Locate the cell with the specified text and output its (X, Y) center coordinate. 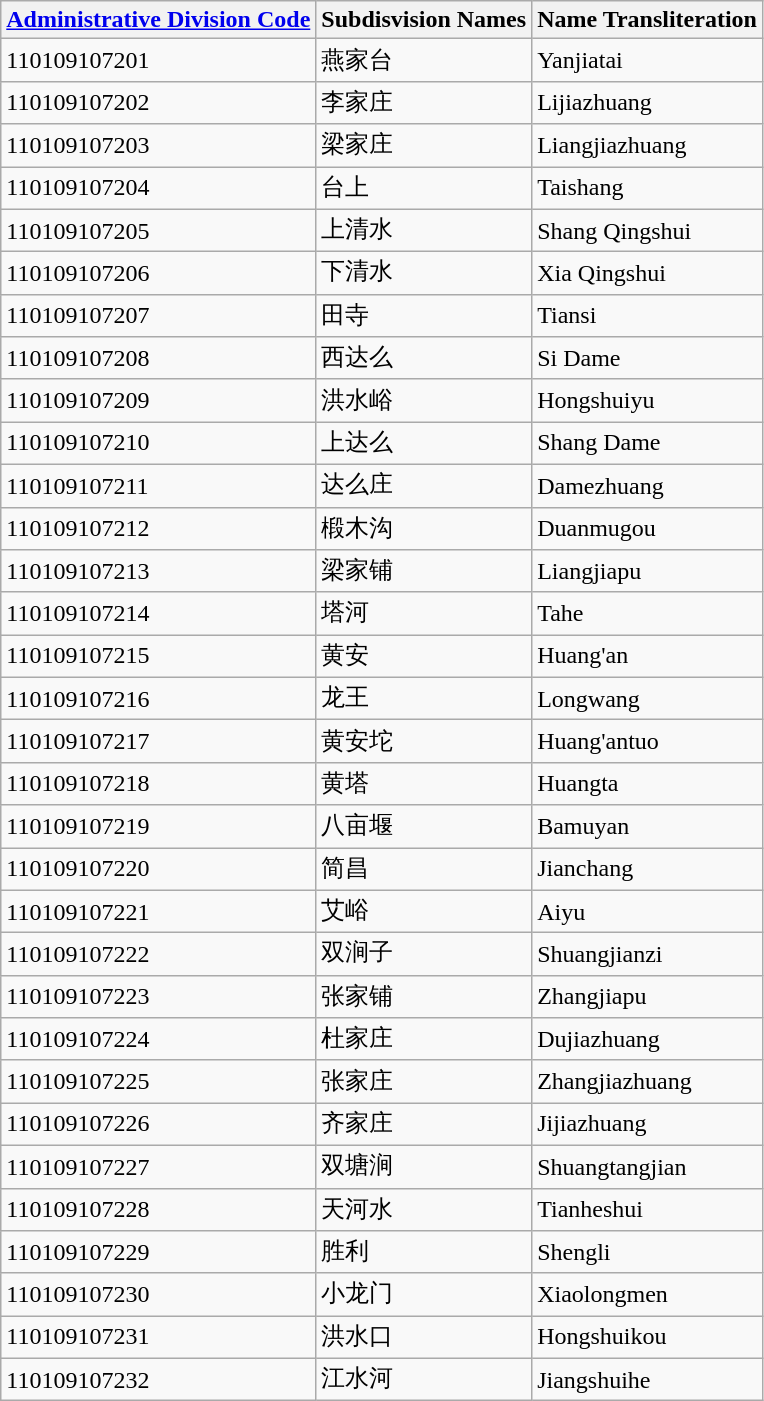
Tianheshui (648, 1210)
110109107218 (158, 784)
110109107202 (158, 102)
杜家庄 (424, 1040)
Tiansi (648, 316)
Huang'an (648, 656)
110109107212 (158, 528)
椴木沟 (424, 528)
110109107205 (158, 230)
110109107206 (158, 274)
Liangjiapu (648, 572)
Aiyu (648, 912)
110109107221 (158, 912)
Subdisvision Names (424, 20)
110109107214 (158, 614)
110109107230 (158, 1294)
上达么 (424, 444)
Hongshuiyu (648, 400)
110109107207 (158, 316)
110109107213 (158, 572)
塔河 (424, 614)
Dujiazhuang (648, 1040)
艾峪 (424, 912)
西达么 (424, 358)
下清水 (424, 274)
Jiangshuihe (648, 1380)
江水河 (424, 1380)
田寺 (424, 316)
110109107204 (158, 188)
Shuangtangjian (648, 1166)
110109107222 (158, 954)
Shuangjianzi (648, 954)
Yanjiatai (648, 60)
上清水 (424, 230)
110109107215 (158, 656)
梁家铺 (424, 572)
110109107203 (158, 146)
110109107229 (158, 1252)
洪水峪 (424, 400)
110109107211 (158, 486)
黄塔 (424, 784)
Zhangjiazhuang (648, 1082)
110109107210 (158, 444)
Zhangjiapu (648, 996)
Tahe (648, 614)
Bamuyan (648, 826)
110109107224 (158, 1040)
110109107232 (158, 1380)
Taishang (648, 188)
Shang Dame (648, 444)
台上 (424, 188)
黄安坨 (424, 742)
Lijiazhuang (648, 102)
Jianchang (648, 870)
双塘涧 (424, 1166)
洪水口 (424, 1338)
张家庄 (424, 1082)
Liangjiazhuang (648, 146)
Longwang (648, 698)
110109107220 (158, 870)
Huangta (648, 784)
Shang Qingshui (648, 230)
110109107209 (158, 400)
Xiaolongmen (648, 1294)
龙王 (424, 698)
110109107225 (158, 1082)
达么庄 (424, 486)
Shengli (648, 1252)
110109107216 (158, 698)
简昌 (424, 870)
小龙门 (424, 1294)
Name Transliteration (648, 20)
李家庄 (424, 102)
110109107228 (158, 1210)
黄安 (424, 656)
Duanmugou (648, 528)
110109107219 (158, 826)
Jijiazhuang (648, 1124)
110109107201 (158, 60)
双涧子 (424, 954)
天河水 (424, 1210)
110109107208 (158, 358)
110109107226 (158, 1124)
110109107227 (158, 1166)
110109107217 (158, 742)
Hongshuikou (648, 1338)
110109107231 (158, 1338)
八亩堰 (424, 826)
Damezhuang (648, 486)
胜利 (424, 1252)
梁家庄 (424, 146)
齐家庄 (424, 1124)
Si Dame (648, 358)
110109107223 (158, 996)
燕家台 (424, 60)
Administrative Division Code (158, 20)
Huang'antuo (648, 742)
Xia Qingshui (648, 274)
张家铺 (424, 996)
